Capture the cell that displays the provided text and extract its (X, Y) central coordinate. 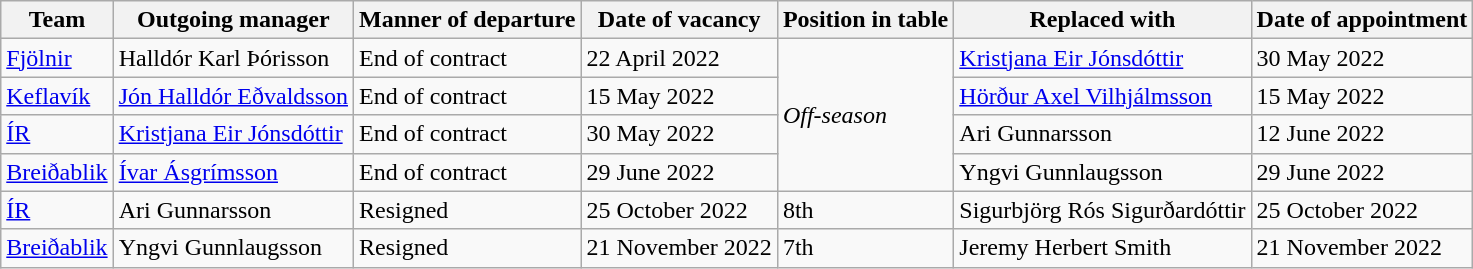
7th (865, 248)
Outgoing manager (233, 20)
Sigurbjörg Rós Sigurðardóttir (1102, 210)
Halldór Karl Þórisson (233, 58)
Date of vacancy (679, 20)
Team (57, 20)
Fjölnir (57, 58)
Manner of departure (468, 20)
Ívar Ásgrímsson (233, 172)
Date of appointment (1362, 20)
Hörður Axel Vilhjálmsson (1102, 96)
22 April 2022 (679, 58)
Jeremy Herbert Smith (1102, 248)
Keflavík (57, 96)
Replaced with (1102, 20)
Jón Halldór Eðvaldsson (233, 96)
Off-season (865, 115)
Position in table (865, 20)
12 June 2022 (1362, 134)
8th (865, 210)
